Capture the cell that displays the provided text and extract its (x, y) central coordinate. 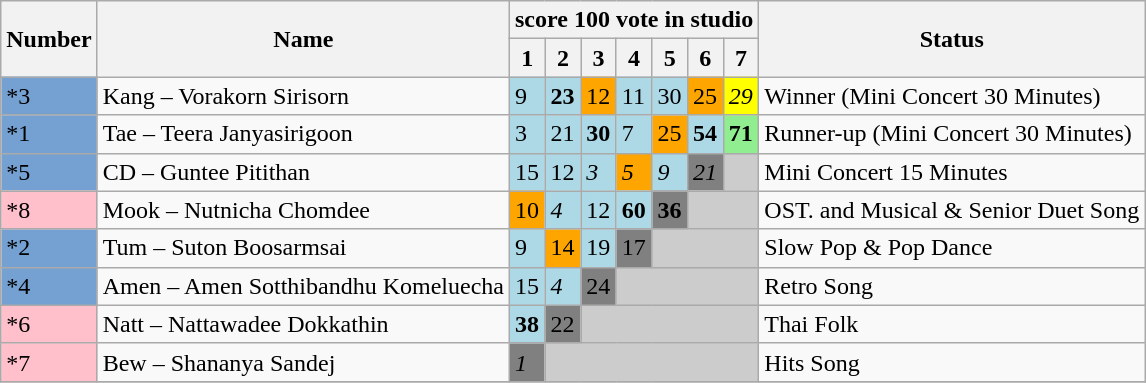
*3 (49, 96)
Slow Pop & Pop Dance (952, 248)
38 (527, 324)
Mini Concert 15 Minutes (952, 172)
22 (563, 324)
*6 (49, 324)
19 (599, 248)
Runner-up (Mini Concert 30 Minutes) (952, 134)
60 (634, 210)
2 (563, 58)
score 100 vote in studio (634, 20)
CD – Guntee Pitithan (303, 172)
Winner (Mini Concert 30 Minutes) (952, 96)
23 (563, 96)
Retro Song (952, 286)
11 (634, 96)
Name (303, 39)
36 (670, 210)
Hits Song (952, 362)
Status (952, 39)
54 (705, 134)
6 (705, 58)
24 (599, 286)
10 (527, 210)
*8 (49, 210)
14 (563, 248)
*7 (49, 362)
Tae – Teera Janyasirigoon (303, 134)
17 (634, 248)
Thai Folk (952, 324)
Natt – Nattawadee Dokkathin (303, 324)
Mook – Nutnicha Chomdee (303, 210)
*5 (49, 172)
71 (741, 134)
Kang – Vorakorn Sirisorn (303, 96)
*1 (49, 134)
29 (741, 96)
OST. and Musical & Senior Duet Song (952, 210)
Amen – Amen Sotthibandhu Komeluecha (303, 286)
*2 (49, 248)
Tum – Suton Boosarmsai (303, 248)
Bew – Shananya Sandej (303, 362)
Number (49, 39)
*4 (49, 286)
